Detect which cell encompasses the target text, then output its (x, y) center coordinate. 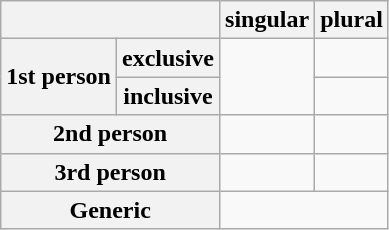
3rd person (110, 172)
exclusive (168, 58)
Generic (110, 210)
inclusive (168, 96)
1st person (59, 77)
plural (352, 20)
singular (268, 20)
2nd person (110, 134)
